Capture the cell that displays the provided text and extract its (X, Y) central coordinate. 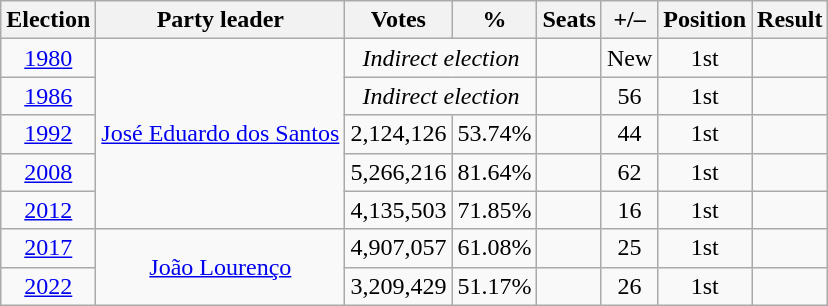
2022 (48, 286)
51.17% (494, 286)
26 (629, 286)
1980 (48, 58)
+/– (629, 20)
1986 (48, 96)
4,135,503 (398, 210)
1992 (48, 134)
4,907,057 (398, 248)
5,266,216 (398, 172)
62 (629, 172)
2008 (48, 172)
44 (629, 134)
81.64% (494, 172)
61.08% (494, 248)
2,124,126 (398, 134)
Position (705, 20)
José Eduardo dos Santos (220, 134)
João Lourenço (220, 267)
Votes (398, 20)
2012 (48, 210)
Seats (569, 20)
56 (629, 96)
71.85% (494, 210)
New (629, 58)
2017 (48, 248)
Election (48, 20)
% (494, 20)
Party leader (220, 20)
25 (629, 248)
Result (790, 20)
16 (629, 210)
53.74% (494, 134)
3,209,429 (398, 286)
